Identify which cell holds the provided text, then report its (X, Y) central coordinate. 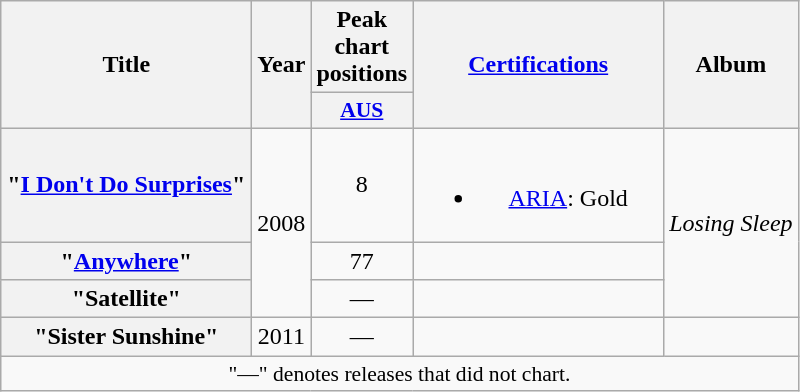
Album (731, 65)
77 (362, 261)
"—" denotes releases that did not chart. (400, 374)
Peak chart positions (362, 47)
2008 (282, 222)
"I Don't Do Surprises" (126, 184)
8 (362, 184)
"Anywhere" (126, 261)
"Sister Sunshine" (126, 337)
ARIA: Gold (538, 184)
AUS (362, 111)
Title (126, 65)
Year (282, 65)
Losing Sleep (731, 222)
Certifications (538, 65)
"Satellite" (126, 299)
2011 (282, 337)
